For the text-containing cell, return its midpoint in (x, y) coordinate format. 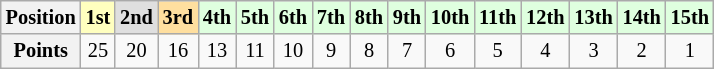
4 (545, 51)
11 (255, 51)
11th (498, 17)
20 (136, 51)
8 (369, 51)
3 (593, 51)
3rd (178, 17)
10th (450, 17)
14th (642, 17)
Points (41, 51)
2nd (136, 17)
9th (407, 17)
25 (98, 51)
4th (217, 17)
12th (545, 17)
10 (293, 51)
1 (690, 51)
8th (369, 17)
6th (293, 17)
13th (593, 17)
15th (690, 17)
13 (217, 51)
5 (498, 51)
6 (450, 51)
1st (98, 17)
Position (41, 17)
7 (407, 51)
5th (255, 17)
2 (642, 51)
7th (331, 17)
16 (178, 51)
9 (331, 51)
